Return (X, Y) of the center of cell containing provided text 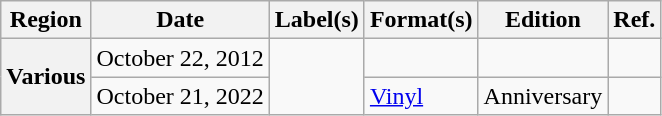
Vinyl (421, 96)
October 21, 2022 (180, 96)
Various (46, 77)
Ref. (634, 20)
Region (46, 20)
Format(s) (421, 20)
Edition (543, 20)
Label(s) (316, 20)
Date (180, 20)
Anniversary (543, 96)
October 22, 2012 (180, 58)
